Pinpoint the cell where the given text exists, returning its (x, y) midpoint coordinate. 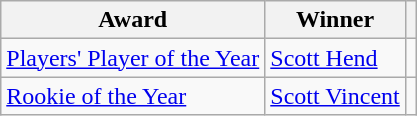
Scott Hend (336, 58)
Players' Player of the Year (133, 58)
Rookie of the Year (133, 96)
Winner (336, 20)
Scott Vincent (336, 96)
Award (133, 20)
